Find where the given text appears and provide that cell's center as (x, y) coordinate. 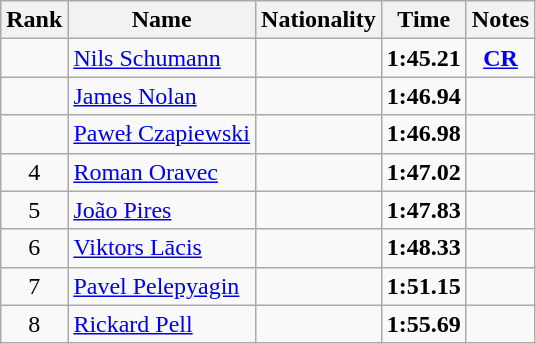
Name (162, 20)
Time (424, 20)
James Nolan (162, 96)
5 (34, 210)
1:46.94 (424, 96)
1:46.98 (424, 134)
CR (500, 58)
Notes (500, 20)
Rank (34, 20)
1:48.33 (424, 248)
1:45.21 (424, 58)
Pavel Pelepyagin (162, 286)
Rickard Pell (162, 324)
6 (34, 248)
Nationality (319, 20)
7 (34, 286)
1:51.15 (424, 286)
1:55.69 (424, 324)
João Pires (162, 210)
Viktors Lācis (162, 248)
Roman Oravec (162, 172)
4 (34, 172)
1:47.83 (424, 210)
Paweł Czapiewski (162, 134)
8 (34, 324)
Nils Schumann (162, 58)
1:47.02 (424, 172)
